Determine the [x, y] coordinate at the center of the cell enclosing the given text.  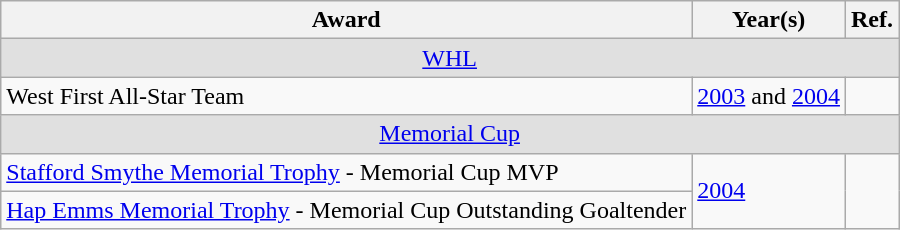
Memorial Cup [450, 134]
Year(s) [769, 20]
2003 and 2004 [769, 96]
WHL [450, 58]
2004 [769, 191]
Hap Emms Memorial Trophy - Memorial Cup Outstanding Goaltender [346, 210]
West First All-Star Team [346, 96]
Award [346, 20]
Stafford Smythe Memorial Trophy - Memorial Cup MVP [346, 172]
Ref. [872, 20]
